Locate the cell with the specified text and output its (X, Y) center coordinate. 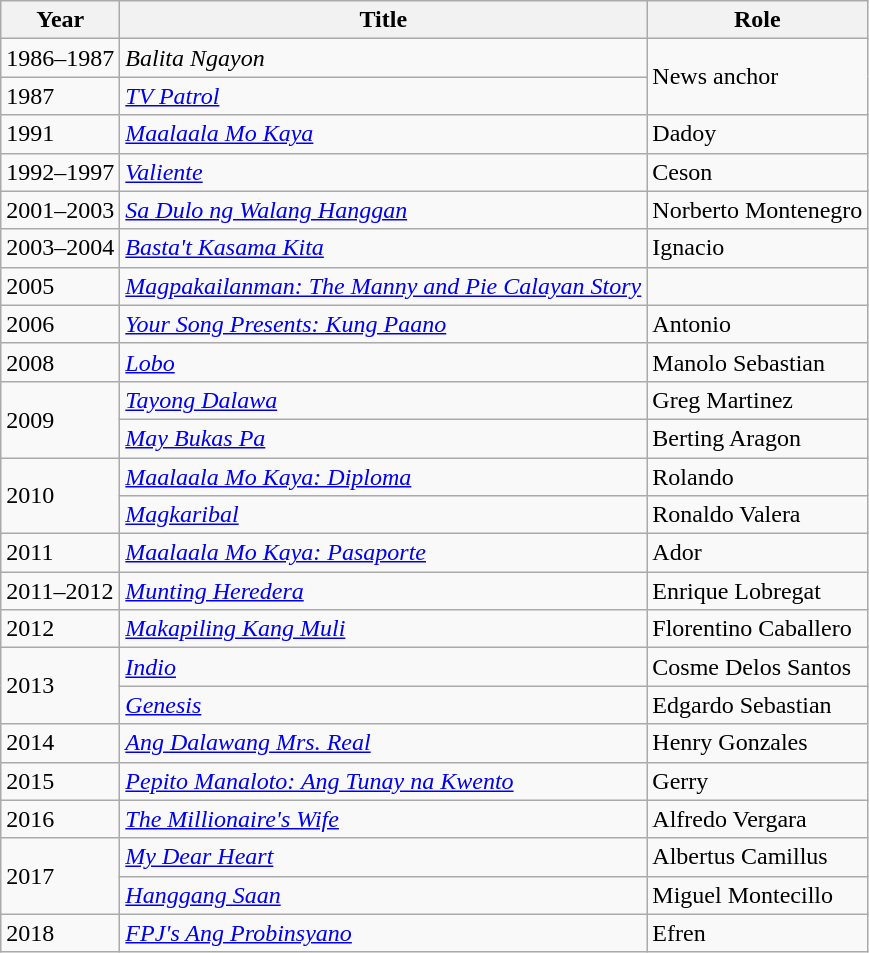
2011–2012 (60, 591)
Basta't Kasama Kita (384, 248)
Role (758, 20)
Henry Gonzales (758, 743)
2015 (60, 781)
Alfredo Vergara (758, 819)
Edgardo Sebastian (758, 705)
1987 (60, 96)
Maalaala Mo Kaya: Diploma (384, 477)
Ang Dalawang Mrs. Real (384, 743)
FPJ's Ang Probinsyano (384, 933)
Manolo Sebastian (758, 362)
2006 (60, 324)
The Millionaire's Wife (384, 819)
Magkaribal (384, 515)
2011 (60, 553)
2012 (60, 629)
Enrique Lobregat (758, 591)
Gerry (758, 781)
Year (60, 20)
Magpakailanman: The Manny and Pie Calayan Story (384, 286)
Ceson (758, 172)
2010 (60, 496)
2014 (60, 743)
Makapiling Kang Muli (384, 629)
Lobo (384, 362)
Greg Martinez (758, 400)
Ignacio (758, 248)
Cosme Delos Santos (758, 667)
Valiente (384, 172)
Title (384, 20)
Munting Heredera (384, 591)
Berting Aragon (758, 438)
2008 (60, 362)
Genesis (384, 705)
Florentino Caballero (758, 629)
May Bukas Pa (384, 438)
Pepito Manaloto: Ang Tunay na Kwento (384, 781)
2018 (60, 933)
News anchor (758, 77)
Ador (758, 553)
Rolando (758, 477)
2017 (60, 876)
Balita Ngayon (384, 58)
Miguel Montecillo (758, 895)
2009 (60, 419)
Dadoy (758, 134)
TV Patrol (384, 96)
Tayong Dalawa (384, 400)
Ronaldo Valera (758, 515)
2003–2004 (60, 248)
2005 (60, 286)
Indio (384, 667)
Norberto Montenegro (758, 210)
My Dear Heart (384, 857)
Your Song Presents: Kung Paano (384, 324)
1992–1997 (60, 172)
2001–2003 (60, 210)
1986–1987 (60, 58)
1991 (60, 134)
Hanggang Saan (384, 895)
Sa Dulo ng Walang Hanggan (384, 210)
Antonio (758, 324)
Maalaala Mo Kaya: Pasaporte (384, 553)
Albertus Camillus (758, 857)
Maalaala Mo Kaya (384, 134)
Efren (758, 933)
2013 (60, 686)
2016 (60, 819)
